Return the (x, y) coordinate for the center point of the cell that contains the specified text.  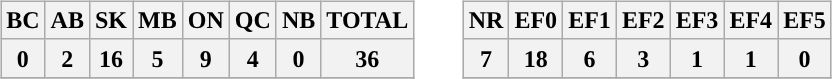
QC (252, 20)
5 (158, 58)
MB (158, 20)
EF3 (697, 20)
9 (206, 58)
16 (110, 58)
NB (298, 20)
2 (67, 58)
EF4 (751, 20)
EF2 (643, 20)
6 (590, 58)
AB (67, 20)
TOTAL (368, 20)
EF1 (590, 20)
EF0 (536, 20)
EF5 (805, 20)
7 (486, 58)
3 (643, 58)
18 (536, 58)
BC (23, 20)
ON (206, 20)
36 (368, 58)
NR (486, 20)
SK (110, 20)
4 (252, 58)
